Output the (x, y) coordinate of the center of the cell containing the given text.  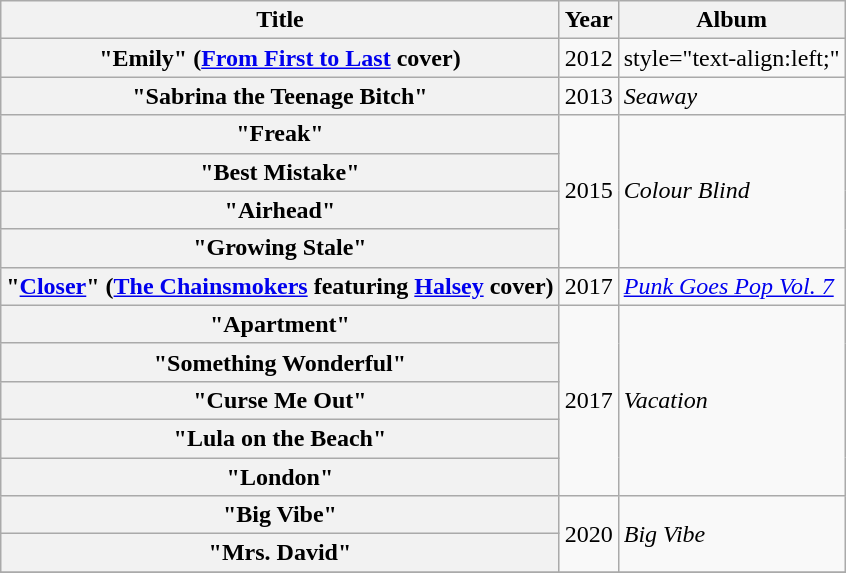
"Big Vibe" (280, 515)
2020 (588, 534)
Seaway (732, 96)
"Airhead" (280, 210)
"Emily" (From First to Last cover) (280, 58)
"London" (280, 477)
Vacation (732, 400)
"Growing Stale" (280, 248)
"Something Wonderful" (280, 362)
"Freak" (280, 134)
"Closer" (The Chainsmokers featuring Halsey cover) (280, 286)
Colour Blind (732, 191)
style="text-align:left;" (732, 58)
"Curse Me Out" (280, 400)
Punk Goes Pop Vol. 7 (732, 286)
"Mrs. David" (280, 553)
Album (732, 20)
2013 (588, 96)
"Sabrina the Teenage Bitch" (280, 96)
"Lula on the Beach" (280, 438)
Year (588, 20)
Big Vibe (732, 534)
2015 (588, 191)
"Apartment" (280, 324)
"Best Mistake" (280, 172)
2012 (588, 58)
Title (280, 20)
